Detect which cell encompasses the target text, then output its [X, Y] center coordinate. 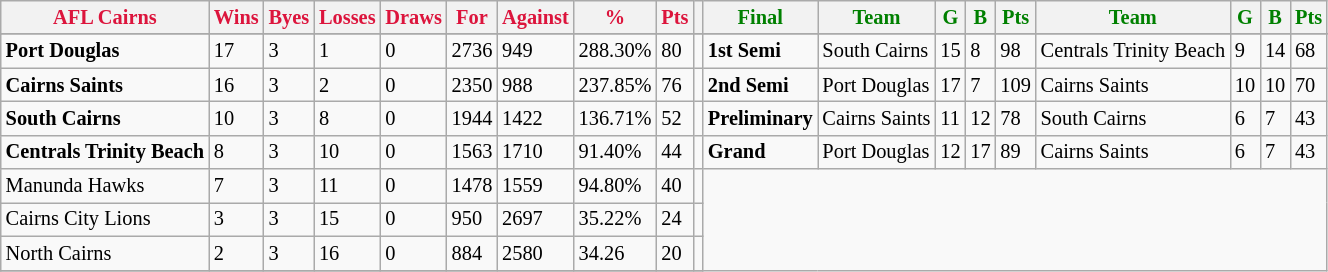
80 [674, 51]
Preliminary [760, 118]
76 [674, 85]
237.85% [616, 85]
% [616, 17]
34.26 [616, 253]
9 [1245, 51]
North Cairns [105, 253]
70 [1308, 85]
1559 [536, 186]
2350 [472, 85]
Grand [760, 152]
2nd Semi [760, 85]
1 [347, 51]
40 [674, 186]
44 [674, 152]
1944 [472, 118]
288.30% [616, 51]
14 [1275, 51]
Cairns City Lions [105, 219]
2736 [472, 51]
Losses [347, 17]
950 [472, 219]
For [472, 17]
Wins [236, 17]
Final [760, 17]
884 [472, 253]
109 [1015, 85]
Byes [289, 17]
1710 [536, 152]
52 [674, 118]
136.71% [616, 118]
Draws [413, 17]
68 [1308, 51]
1422 [536, 118]
2580 [536, 253]
78 [1015, 118]
1563 [472, 152]
35.22% [616, 219]
94.80% [616, 186]
91.40% [616, 152]
24 [674, 219]
AFL Cairns [105, 17]
Manunda Hawks [105, 186]
949 [536, 51]
98 [1015, 51]
988 [536, 85]
Against [536, 17]
20 [674, 253]
1478 [472, 186]
89 [1015, 152]
2697 [536, 219]
1st Semi [760, 51]
